Identify which cell holds the provided text, then report its [x, y] central coordinate. 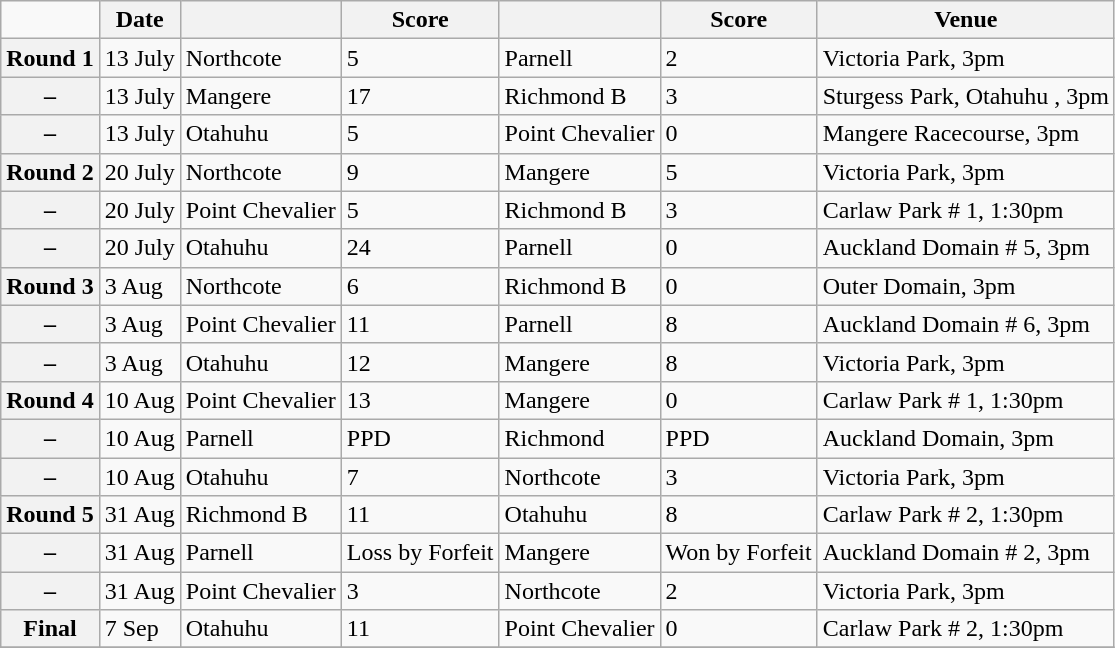
Round 2 [50, 172]
Auckland Domain # 6, 3pm [966, 324]
Loss by Forfeit [420, 553]
17 [420, 96]
Sturgess Park, Otahuhu , 3pm [966, 96]
Auckland Domain # 2, 3pm [966, 553]
9 [420, 172]
Date [140, 20]
7 Sep [140, 629]
24 [420, 248]
13 [420, 400]
Auckland Domain # 5, 3pm [966, 248]
6 [420, 286]
Auckland Domain, 3pm [966, 438]
Round 3 [50, 286]
7 [420, 477]
Round 5 [50, 515]
Round 4 [50, 400]
Won by Forfeit [738, 553]
Final [50, 629]
Richmond [580, 438]
Mangere Racecourse, 3pm [966, 134]
12 [420, 362]
Outer Domain, 3pm [966, 286]
Round 1 [50, 58]
Venue [966, 20]
